Find where the given text appears and provide that cell's center as (X, Y) coordinate. 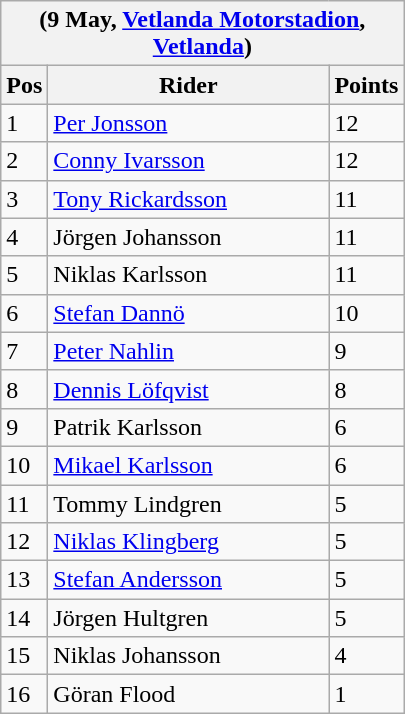
Stefan Andersson (188, 580)
3 (24, 199)
Jörgen Johansson (188, 237)
Jörgen Hultgren (188, 618)
Niklas Klingberg (188, 542)
Peter Nahlin (188, 351)
14 (24, 618)
15 (24, 656)
Points (366, 85)
Pos (24, 85)
Conny Ivarsson (188, 161)
Tony Rickardsson (188, 199)
13 (24, 580)
Rider (188, 85)
Patrik Karlsson (188, 427)
Niklas Karlsson (188, 275)
Dennis Löfqvist (188, 389)
Niklas Johansson (188, 656)
Göran Flood (188, 694)
Per Jonsson (188, 123)
Tommy Lindgren (188, 503)
Mikael Karlsson (188, 465)
16 (24, 694)
Stefan Dannö (188, 313)
2 (24, 161)
(9 May, Vetlanda Motorstadion, Vetlanda) (202, 34)
7 (24, 351)
